For the text-containing cell, return its midpoint in [X, Y] coordinate format. 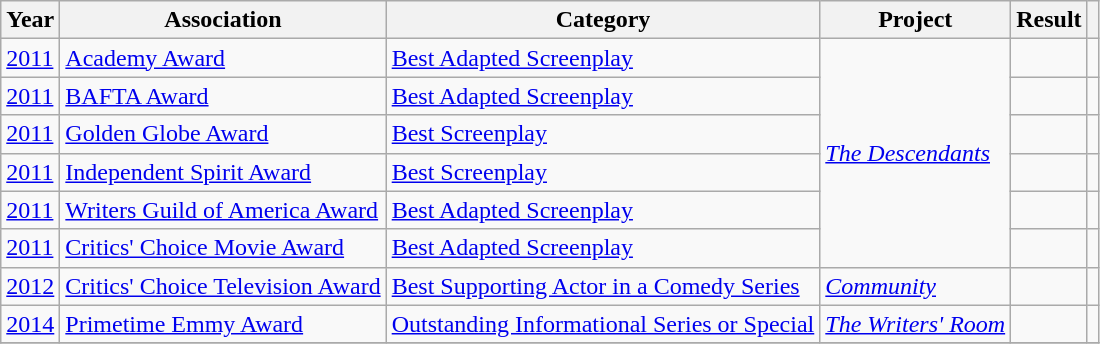
2012 [30, 286]
The Writers' Room [916, 324]
Academy Award [223, 58]
2014 [30, 324]
Project [916, 20]
Outstanding Informational Series or Special [603, 324]
Independent Spirit Award [223, 172]
Primetime Emmy Award [223, 324]
BAFTA Award [223, 96]
Community [916, 286]
Critics' Choice Television Award [223, 286]
Golden Globe Award [223, 134]
Category [603, 20]
Result [1049, 20]
Association [223, 20]
Critics' Choice Movie Award [223, 248]
Best Supporting Actor in a Comedy Series [603, 286]
Writers Guild of America Award [223, 210]
The Descendants [916, 153]
Year [30, 20]
